Provide the [X, Y] coordinate of the cell's center where the given text is located.  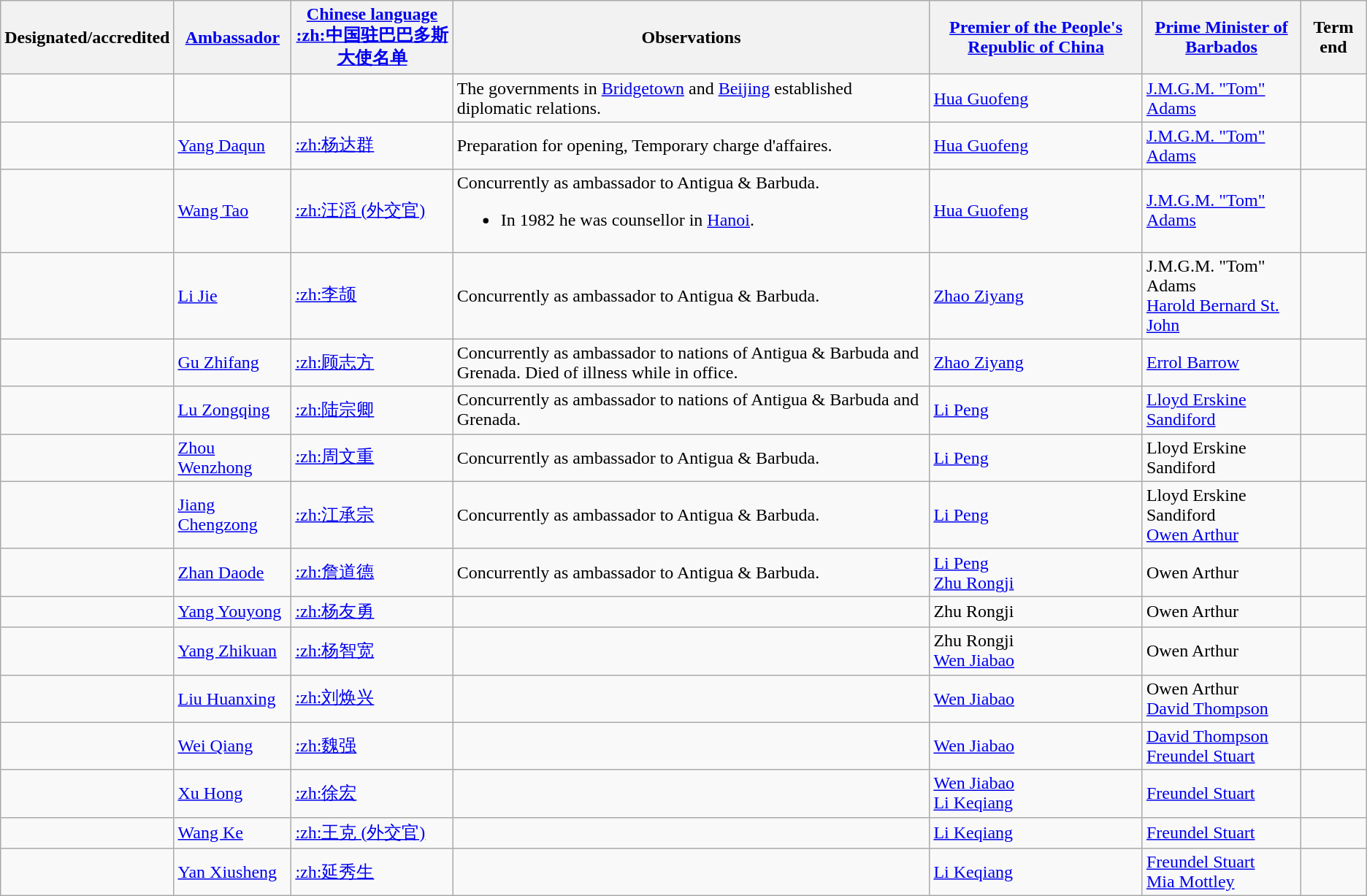
Wang Tao [232, 210]
Zhu RongjiWen Jiabao [1035, 651]
Chinese language:zh:中国驻巴巴多斯大使名单 [372, 38]
:zh:王克 (外交官) [372, 832]
Zhou Wenzhong [232, 457]
Concurrently as ambassador to Antigua & Barbuda.In 1982 he was counsellor in Hanoi. [691, 210]
Wei Qiang [232, 746]
Preparation for opening, Temporary charge d'affaires. [691, 146]
:zh:陆宗卿 [372, 410]
Yan Xiusheng [232, 872]
:zh:詹道德 [372, 573]
:zh:汪滔 (外交官) [372, 210]
Term end [1333, 38]
Liu Huanxing [232, 698]
Prime Minister of Barbados [1221, 38]
Yang Zhikuan [232, 651]
Wen JiabaoLi Keqiang [1035, 793]
Yang Youyong [232, 612]
Owen ArthurDavid Thompson [1221, 698]
Gu Zhifang [232, 362]
David ThompsonFreundel Stuart [1221, 746]
J.M.G.M. "Tom" AdamsHarold Bernard St. John [1221, 295]
:zh:顾志方 [372, 362]
:zh:延秀生 [372, 872]
Yang Daqun [232, 146]
:zh:江承宗 [372, 515]
Lu Zongqing [232, 410]
Zhan Daode [232, 573]
The governments in Bridgetown and Beijing established diplomatic relations. [691, 98]
Errol Barrow [1221, 362]
Concurrently as ambassador to nations of Antigua & Barbuda and Grenada. Died of illness while in office. [691, 362]
Jiang Chengzong [232, 515]
Concurrently as ambassador to nations of Antigua & Barbuda and Grenada. [691, 410]
Ambassador [232, 38]
Freundel StuartMia Mottley [1221, 872]
Designated/accredited [88, 38]
Observations [691, 38]
Lloyd Erskine SandifordOwen Arthur [1221, 515]
Xu Hong [232, 793]
:zh:刘焕兴 [372, 698]
Li Jie [232, 295]
Li PengZhu Rongji [1035, 573]
:zh:杨达群 [372, 146]
:zh:徐宏 [372, 793]
:zh:周文重 [372, 457]
:zh:魏强 [372, 746]
:zh:李颉 [372, 295]
Premier of the People's Republic of China [1035, 38]
:zh:杨智宽 [372, 651]
Wang Ke [232, 832]
:zh:杨友勇 [372, 612]
Zhu Rongji [1035, 612]
